Pinpoint the cell where the given text exists, returning its [X, Y] midpoint coordinate. 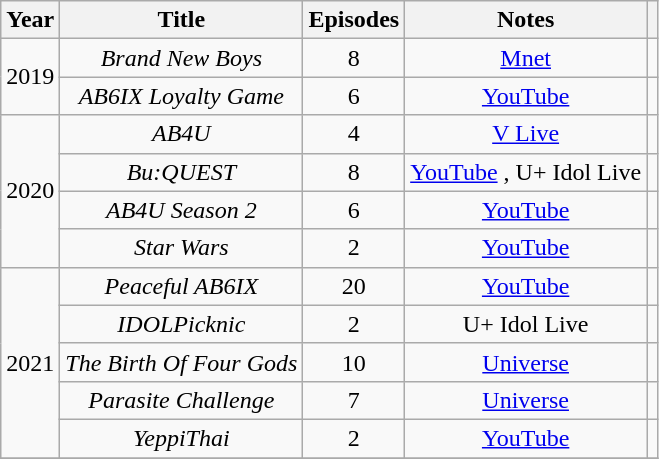
Year [30, 20]
AB4U [182, 134]
2021 [30, 362]
10 [354, 362]
IDOLPicknic [182, 324]
2019 [30, 77]
2020 [30, 191]
Peaceful AB6IX [182, 286]
U+ Idol Live [526, 324]
20 [354, 286]
Title [182, 20]
Notes [526, 20]
YeppiThai [182, 438]
YouTube , U+ Idol Live [526, 172]
AB6IX Loyalty Game [182, 96]
Mnet [526, 58]
AB4U Season 2 [182, 210]
Episodes [354, 20]
V Live [526, 134]
7 [354, 400]
Parasite Challenge [182, 400]
The Birth Of Four Gods [182, 362]
4 [354, 134]
Bu:QUEST [182, 172]
Star Wars [182, 248]
Brand New Boys [182, 58]
